Scan for the cell matching the given text and deliver its [x, y] coordinate at center. 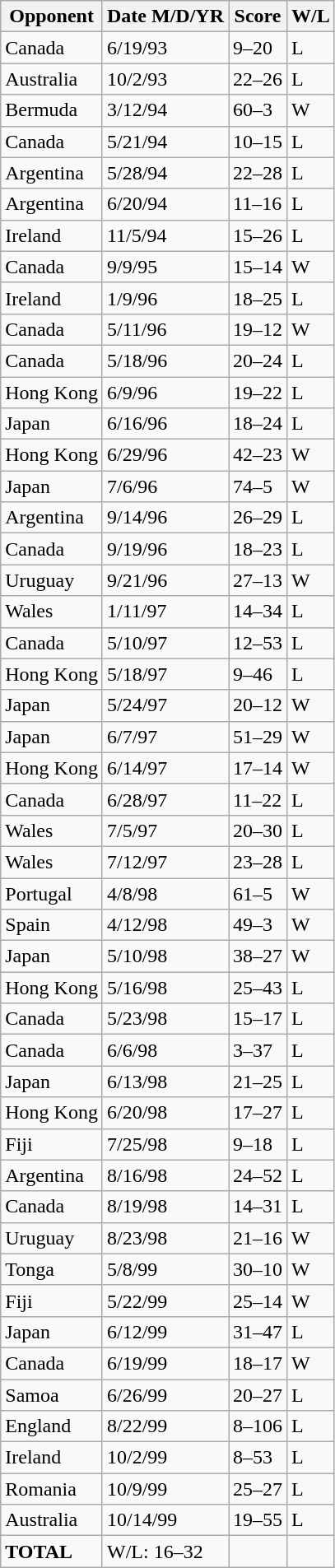
18–24 [258, 424]
11/5/94 [165, 235]
8/19/98 [165, 1207]
6/6/98 [165, 1050]
74–5 [258, 486]
20–12 [258, 705]
4/12/98 [165, 925]
6/29/96 [165, 455]
8/16/98 [165, 1175]
23–28 [258, 862]
18–23 [258, 549]
5/23/98 [165, 1019]
42–23 [258, 455]
25–43 [258, 988]
10/9/99 [165, 1489]
51–29 [258, 737]
Bermuda [52, 110]
20–27 [258, 1395]
9/19/96 [165, 549]
6/13/98 [165, 1082]
18–25 [258, 298]
England [52, 1426]
8/22/99 [165, 1426]
19–12 [258, 329]
20–24 [258, 361]
Opponent [52, 16]
Score [258, 16]
25–14 [258, 1300]
9/9/95 [165, 267]
11–22 [258, 799]
10–15 [258, 142]
9–18 [258, 1144]
3–37 [258, 1050]
W/L [311, 16]
5/18/96 [165, 361]
60–3 [258, 110]
17–27 [258, 1113]
21–25 [258, 1082]
24–52 [258, 1175]
8–53 [258, 1458]
5/28/94 [165, 173]
W/L: 16–32 [165, 1552]
6/19/99 [165, 1363]
TOTAL [52, 1552]
6/7/97 [165, 737]
6/26/99 [165, 1395]
26–29 [258, 518]
10/2/99 [165, 1458]
4/8/98 [165, 893]
5/21/94 [165, 142]
5/24/97 [165, 705]
Samoa [52, 1395]
31–47 [258, 1332]
1/11/97 [165, 612]
5/11/96 [165, 329]
19–55 [258, 1520]
Portugal [52, 893]
Date M/D/YR [165, 16]
6/20/94 [165, 204]
6/12/99 [165, 1332]
Romania [52, 1489]
6/28/97 [165, 799]
1/9/96 [165, 298]
22–28 [258, 173]
14–34 [258, 612]
15–14 [258, 267]
20–30 [258, 831]
11–16 [258, 204]
6/9/96 [165, 393]
19–22 [258, 393]
12–53 [258, 643]
5/22/99 [165, 1300]
10/14/99 [165, 1520]
5/8/99 [165, 1269]
3/12/94 [165, 110]
6/20/98 [165, 1113]
5/16/98 [165, 988]
30–10 [258, 1269]
9–46 [258, 674]
7/6/96 [165, 486]
38–27 [258, 956]
5/10/98 [165, 956]
22–26 [258, 79]
9/21/96 [165, 580]
5/18/97 [165, 674]
7/25/98 [165, 1144]
27–13 [258, 580]
5/10/97 [165, 643]
49–3 [258, 925]
18–17 [258, 1363]
7/5/97 [165, 831]
8/23/98 [165, 1238]
7/12/97 [165, 862]
25–27 [258, 1489]
17–14 [258, 768]
21–16 [258, 1238]
Spain [52, 925]
61–5 [258, 893]
14–31 [258, 1207]
6/14/97 [165, 768]
9/14/96 [165, 518]
15–26 [258, 235]
15–17 [258, 1019]
10/2/93 [165, 79]
8–106 [258, 1426]
Tonga [52, 1269]
6/16/96 [165, 424]
6/19/93 [165, 48]
9–20 [258, 48]
